Return the [X, Y] coordinate for the center point of the cell that contains the specified text.  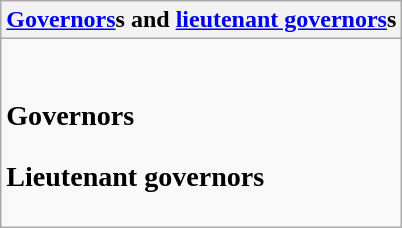
Governorss and lieutenant governorss [202, 20]
GovernorsLieutenant governors [202, 133]
